Determine the [X, Y] coordinate at the center of the cell enclosing the given text.  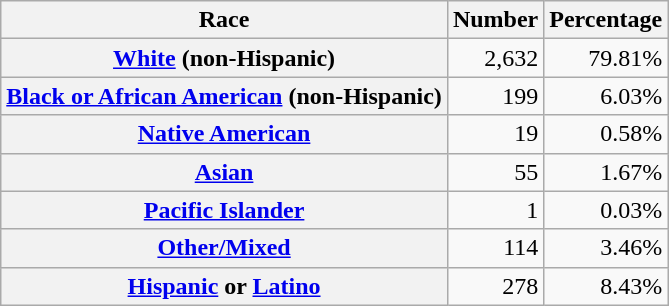
8.43% [606, 286]
6.03% [606, 96]
Other/Mixed [224, 248]
1 [495, 210]
Native American [224, 134]
Race [224, 20]
19 [495, 134]
114 [495, 248]
Percentage [606, 20]
199 [495, 96]
0.58% [606, 134]
3.46% [606, 248]
Number [495, 20]
79.81% [606, 58]
2,632 [495, 58]
0.03% [606, 210]
Pacific Islander [224, 210]
1.67% [606, 172]
Black or African American (non-Hispanic) [224, 96]
Asian [224, 172]
White (non-Hispanic) [224, 58]
278 [495, 286]
55 [495, 172]
Hispanic or Latino [224, 286]
